Pinpoint the cell where the given text exists, returning its (x, y) midpoint coordinate. 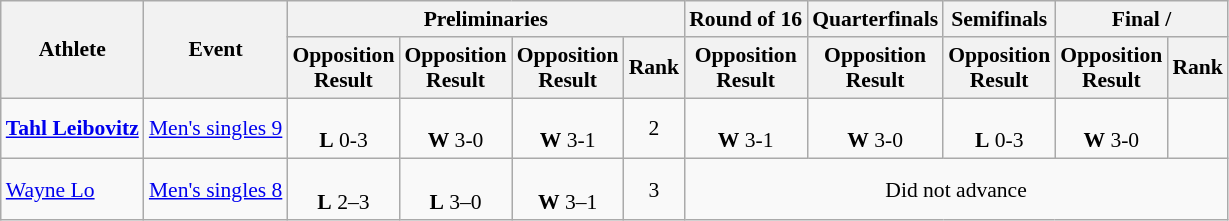
L 2–3 (343, 190)
Preliminaries (486, 19)
Quarterfinals (875, 19)
Men's singles 8 (216, 190)
Men's singles 9 (216, 128)
Final / (1142, 19)
Semifinals (999, 19)
Round of 16 (746, 19)
Event (216, 50)
2 (654, 128)
3 (654, 190)
Did not advance (956, 190)
Wayne Lo (72, 190)
Tahl Leibovitz (72, 128)
L 3–0 (455, 190)
Athlete (72, 50)
W 3–1 (568, 190)
